Locate the cell with the specified text and output its [x, y] center coordinate. 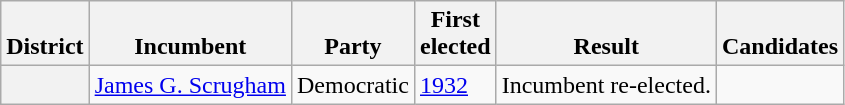
Democratic [352, 85]
James G. Scrugham [190, 85]
Incumbent [190, 34]
1932 [455, 85]
District [45, 34]
Firstelected [455, 34]
Party [352, 34]
Candidates [780, 34]
Result [606, 34]
Incumbent re-elected. [606, 85]
